Identify which cell holds the provided text, then report its [X, Y] central coordinate. 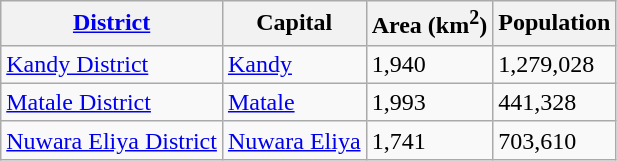
Kandy District [112, 64]
Nuwara Eliya District [112, 140]
Capital [294, 24]
Matale [294, 102]
Kandy [294, 64]
District [112, 24]
441,328 [554, 102]
Matale District [112, 102]
Nuwara Eliya [294, 140]
703,610 [554, 140]
1,940 [430, 64]
1,741 [430, 140]
Area (km2) [430, 24]
1,279,028 [554, 64]
1,993 [430, 102]
Population [554, 24]
